Extract the (X, Y) coordinate from the center of the cell holding the provided text.  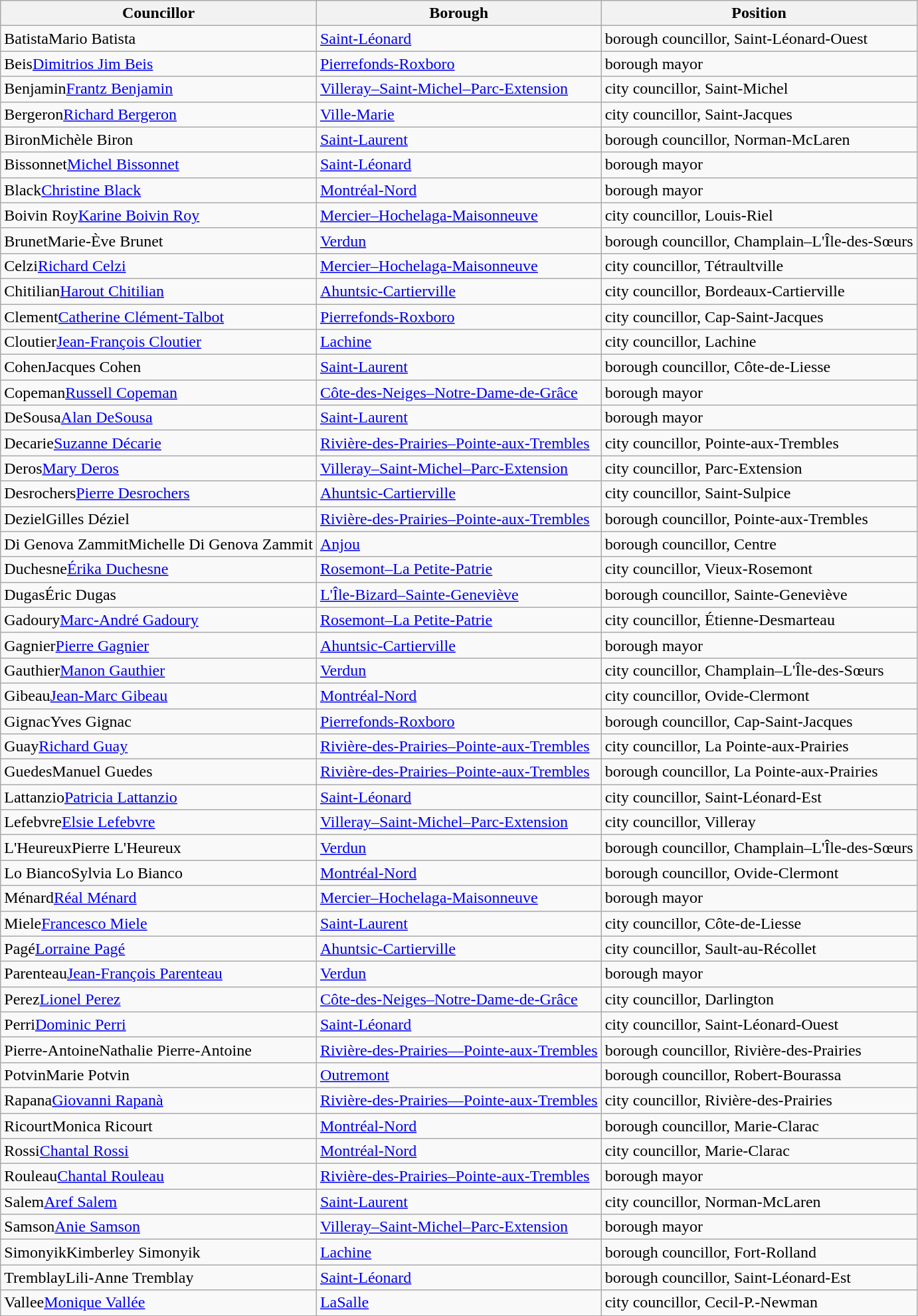
city councillor, Champlain–L'Île-des-Sœurs (759, 670)
city councillor, Saint-Léonard-Ouest (759, 1024)
Councillor (159, 13)
L'Île-Bizard–Sainte-Geneviève (458, 595)
Boivin RoyKarine Boivin Roy (159, 215)
BatistaMario Batista (159, 39)
LattanzioPatricia Lattanzio (159, 797)
CohenJacques Cohen (159, 367)
city councillor, Sault-au-Récollet (759, 949)
borough councillor, Norman-McLaren (759, 140)
CopemanRussell Copeman (159, 393)
BrunetMarie-Ève Brunet (159, 240)
borough councillor, La Pointe-aux-Prairies (759, 772)
TremblayLili-Anne Tremblay (159, 1277)
borough councillor, Pointe-aux-Trembles (759, 519)
GadouryMarc-André Gadoury (159, 620)
city councillor, Saint-Jacques (759, 114)
PerriDominic Perri (159, 1024)
borough councillor, Centre (759, 544)
borough councillor, Fort-Rolland (759, 1252)
city councillor, Parc-Extension (759, 468)
PerezLionel Perez (159, 999)
borough councillor, Côte-de-Liesse (759, 367)
city councillor, Ovide-Clermont (759, 696)
SimonyikKimberley Simonyik (159, 1252)
Lo BiancoSylvia Lo Bianco (159, 873)
DesrochersPierre Desrochers (159, 494)
LefebvreElsie Lefebvre (159, 822)
borough councillor, Saint-Léonard-Ouest (759, 39)
PagéLorraine Pagé (159, 949)
borough councillor, Cap-Saint-Jacques (759, 721)
city councillor, Villeray (759, 822)
GuedesManuel Guedes (159, 772)
PotvinMarie Potvin (159, 1075)
Pierre-AntoineNathalie Pierre-Antoine (159, 1050)
RapanaGiovanni Rapanà (159, 1100)
LaSalle (458, 1303)
CloutierJean-François Cloutier (159, 342)
ParenteauJean-François Parenteau (159, 974)
city councillor, Vieux-Rosemont (759, 569)
ClementCatherine Clément-Talbot (159, 317)
city councillor, Marie-Clarac (759, 1151)
Ville-Marie (458, 114)
borough councillor, Sainte-Geneviève (759, 595)
Di Genova ZammitMichelle Di Genova Zammit (159, 544)
Position (759, 13)
GagnierPierre Gagnier (159, 645)
BironMichèle Biron (159, 140)
DugasÉric Dugas (159, 595)
city councillor, Saint-Sulpice (759, 494)
ValleeMonique Vallée (159, 1303)
borough councillor, Ovide-Clermont (759, 873)
city councillor, Norman-McLaren (759, 1202)
GuayRichard Guay (159, 747)
city councillor, Saint-Michel (759, 89)
L'HeureuxPierre L'Heureux (159, 848)
BissonnetMichel Bissonnet (159, 165)
GibeauJean-Marc Gibeau (159, 696)
DeSousaAlan DeSousa (159, 418)
city councillor, Saint-Léonard-Est (759, 797)
city councillor, Louis-Riel (759, 215)
ChitilianHarout Chitilian (159, 291)
DecarieSuzanne Décarie (159, 443)
GignacYves Gignac (159, 721)
borough councillor, Marie-Clarac (759, 1126)
city councillor, Côte-de-Liesse (759, 923)
Anjou (458, 544)
city councillor, Tétraultville (759, 266)
BergeronRichard Bergeron (159, 114)
city councillor, Lachine (759, 342)
SalemAref Salem (159, 1202)
city councillor, Étienne-Desmarteau (759, 620)
DezielGilles Déziel (159, 519)
BenjaminFrantz Benjamin (159, 89)
city councillor, Bordeaux-Cartierville (759, 291)
city councillor, Cap-Saint-Jacques (759, 317)
SamsonAnie Samson (159, 1227)
MieleFrancesco Miele (159, 923)
GauthierManon Gauthier (159, 670)
BlackChristine Black (159, 190)
borough councillor, Robert-Bourassa (759, 1075)
MénardRéal Ménard (159, 898)
Outremont (458, 1075)
borough councillor, Saint-Léonard-Est (759, 1277)
RouleauChantal Rouleau (159, 1176)
DerosMary Deros (159, 468)
city councillor, Pointe-aux-Trembles (759, 443)
borough councillor, Rivière-des-Prairies (759, 1050)
CelziRichard Celzi (159, 266)
RicourtMonica Ricourt (159, 1126)
city councillor, Rivière-des-Prairies (759, 1100)
city councillor, La Pointe-aux-Prairies (759, 747)
RossiChantal Rossi (159, 1151)
DuchesneÉrika Duchesne (159, 569)
city councillor, Darlington (759, 999)
city councillor, Cecil-P.-Newman (759, 1303)
BeisDimitrios Jim Beis (159, 64)
Borough (458, 13)
